Determine the (x, y) coordinate at the center of the cell enclosing the given text.  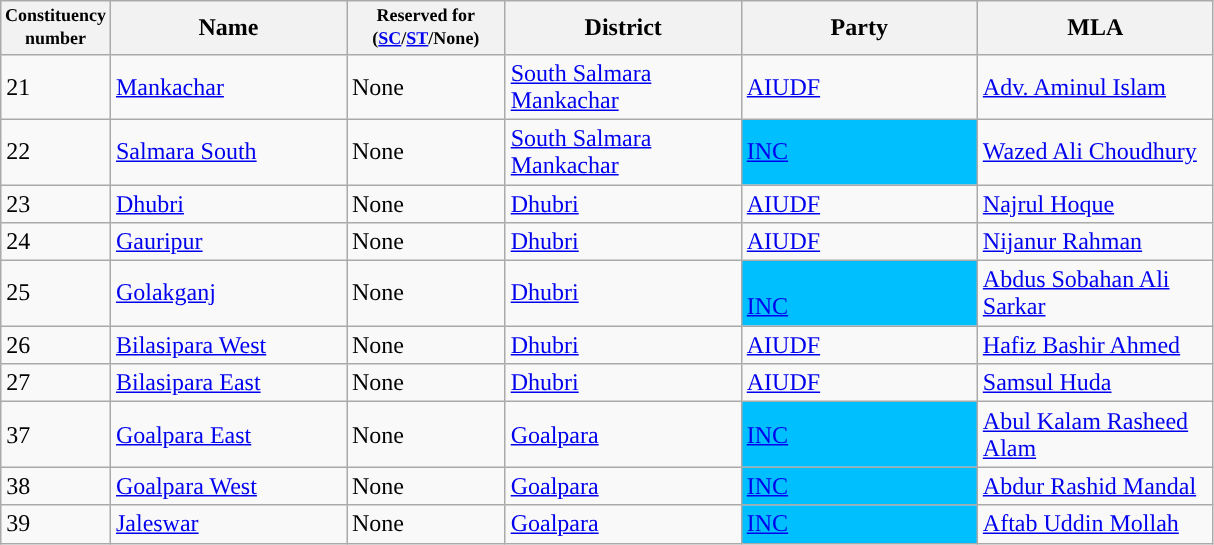
Reserved for (SC/ST/None) (426, 28)
Hafiz Bashir Ahmed (1095, 345)
38 (56, 486)
Gauripur (228, 242)
Golakganj (228, 294)
21 (56, 86)
Abdus Sobahan Ali Sarkar (1095, 294)
Goalpara East (228, 434)
Party (859, 28)
Najrul Hoque (1095, 204)
39 (56, 524)
Jaleswar (228, 524)
Adv. Aminul Islam (1095, 86)
37 (56, 434)
23 (56, 204)
22 (56, 152)
Abdur Rashid Mandal (1095, 486)
Aftab Uddin Mollah (1095, 524)
Nijanur Rahman (1095, 242)
Salmara South (228, 152)
Wazed Ali Choudhury (1095, 152)
Name (228, 28)
Abul Kalam Rasheed Alam (1095, 434)
Goalpara West (228, 486)
25 (56, 294)
Constituency number (56, 28)
Bilasipara West (228, 345)
Bilasipara East (228, 383)
27 (56, 383)
26 (56, 345)
Mankachar (228, 86)
District (623, 28)
24 (56, 242)
Samsul Huda (1095, 383)
MLA (1095, 28)
